Provide the (X, Y) coordinate of the cell's center where the given text is located.  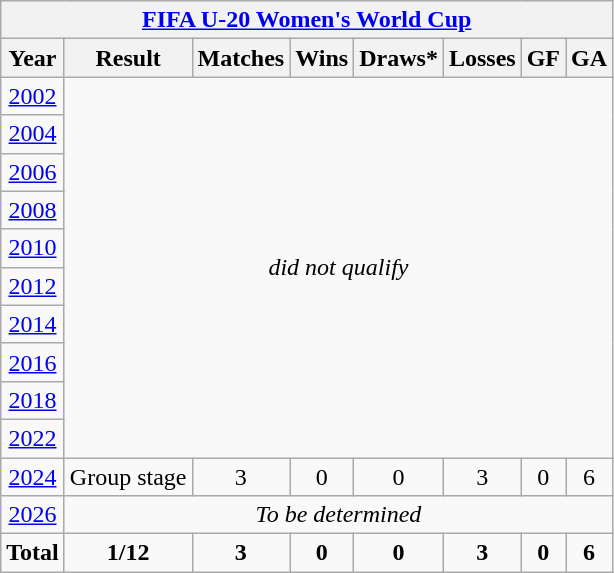
Wins (322, 58)
GA (590, 58)
2008 (33, 210)
Draws* (399, 58)
2002 (33, 96)
2024 (33, 477)
2022 (33, 438)
Total (33, 553)
2004 (33, 134)
2010 (33, 248)
2016 (33, 362)
Matches (241, 58)
1/12 (128, 553)
2006 (33, 172)
2014 (33, 324)
2012 (33, 286)
Result (128, 58)
To be determined (338, 515)
Group stage (128, 477)
Year (33, 58)
GF (543, 58)
FIFA U-20 Women's World Cup (307, 20)
2018 (33, 400)
2026 (33, 515)
did not qualify (338, 268)
Losses (482, 58)
